Return [X, Y] of the center of cell containing provided text 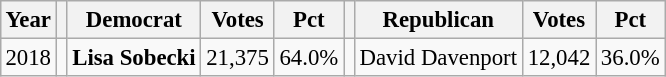
64.0% [308, 57]
36.0% [630, 57]
2018 [28, 57]
12,042 [558, 57]
Democrat [134, 20]
Lisa Sobecki [134, 57]
Republican [438, 20]
Year [28, 20]
David Davenport [438, 57]
21,375 [238, 57]
